Extract the (X, Y) coordinate from the center of the cell holding the provided text.  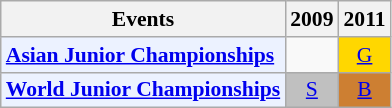
2011 (365, 19)
S (312, 90)
World Junior Championships (143, 90)
2009 (312, 19)
Asian Junior Championships (143, 55)
Events (143, 19)
B (365, 90)
G (365, 55)
